Determine the [X, Y] coordinate at the center of the cell enclosing the given text.  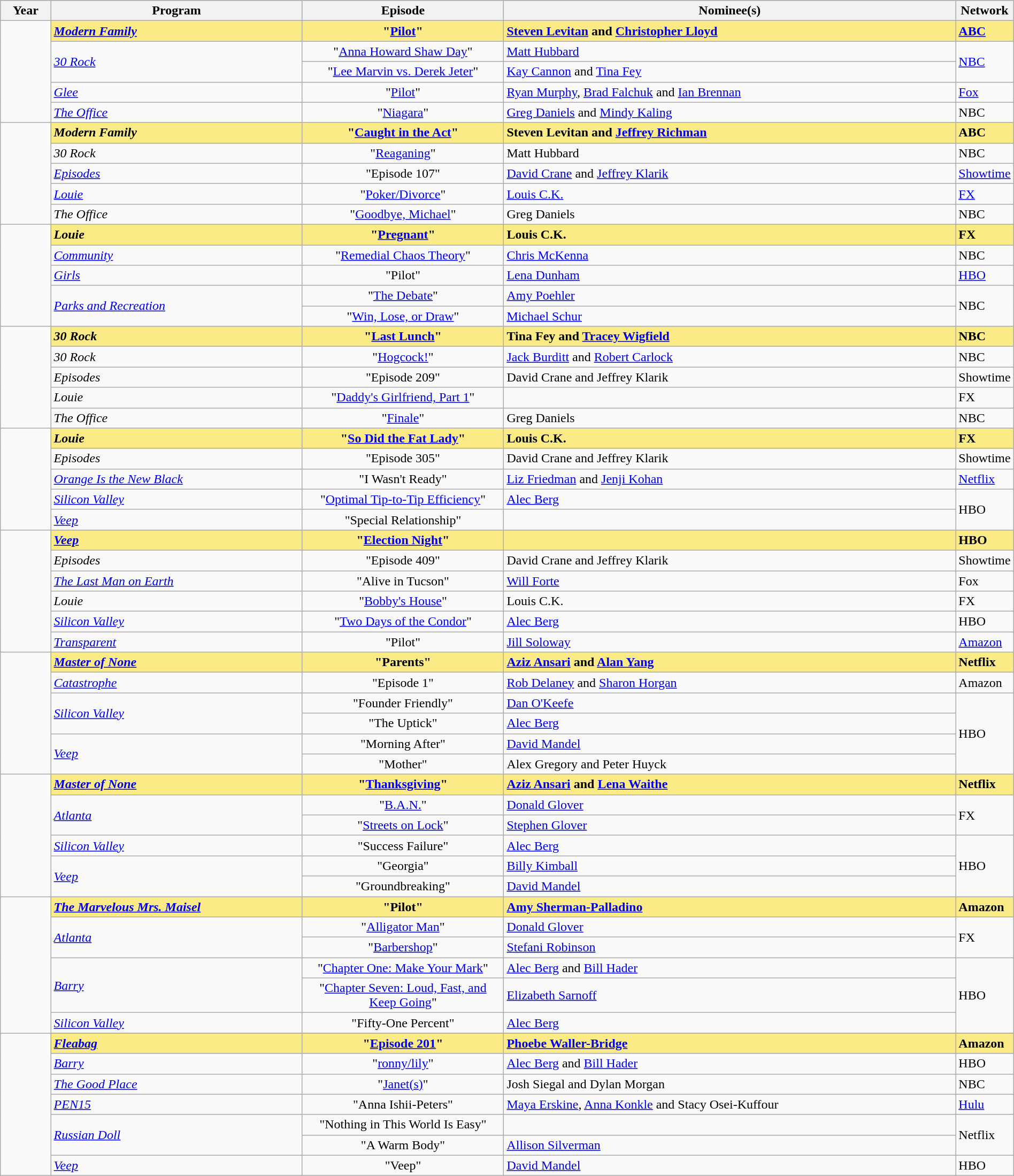
"Last Lunch" [403, 337]
"The Debate" [403, 296]
PEN15 [176, 1104]
"Goodbye, Michael" [403, 214]
"Thanksgiving" [403, 784]
Kay Cannon and Tina Fey [729, 72]
"Episode 209" [403, 377]
Aziz Ansari and Alan Yang [729, 662]
Tina Fey and Tracey Wigfield [729, 337]
"Janet(s)" [403, 1084]
"Episode 201" [403, 1043]
"Daddy's Girlfriend, Part 1" [403, 398]
"Pregnant" [403, 234]
"A Warm Body" [403, 1145]
Fleabag [176, 1043]
"Founder Friendly" [403, 703]
Community [176, 255]
"Remedial Chaos Theory" [403, 255]
"Hogcock!" [403, 357]
"Episode 1" [403, 683]
"Chapter Seven: Loud, Fast, and Keep Going" [403, 995]
"Chapter One: Make Your Mark" [403, 968]
"So Did the Fat Lady" [403, 438]
"Nothing in This World Is Easy" [403, 1125]
"Anna Howard Shaw Day" [403, 51]
"Morning After" [403, 744]
"Caught in the Act" [403, 133]
Billy Kimball [729, 866]
Josh Siegal and Dylan Morgan [729, 1084]
Amy Sherman-Palladino [729, 907]
"Anna Ishii-Peters" [403, 1104]
"Niagara" [403, 112]
Elizabeth Sarnoff [729, 995]
"Success Failure" [403, 845]
Girls [176, 276]
"ronny/lily" [403, 1064]
The Marvelous Mrs. Maisel [176, 907]
"Veep" [403, 1165]
Alex Gregory and Peter Huyck [729, 764]
Stefani Robinson [729, 948]
"Lee Marvin vs. Derek Jeter" [403, 72]
Dan O'Keefe [729, 703]
Hulu [985, 1104]
"Barbershop" [403, 948]
"I Wasn't Ready" [403, 479]
The Last Man on Earth [176, 581]
Will Forte [729, 581]
"Episode 305" [403, 459]
Steven Levitan and Christopher Lloyd [729, 31]
Ryan Murphy, Brad Falchuk and Ian Brennan [729, 92]
Russian Doll [176, 1135]
"Election Night" [403, 540]
Chris McKenna [729, 255]
Stephen Glover [729, 825]
"Groundbreaking" [403, 886]
Lena Dunham [729, 276]
"Parents" [403, 662]
Phoebe Waller-Bridge [729, 1043]
"Georgia" [403, 866]
Orange Is the New Black [176, 479]
Glee [176, 92]
Network [985, 11]
"Bobby's House" [403, 601]
Nominee(s) [729, 11]
Allison Silverman [729, 1145]
Steven Levitan and Jeffrey Richman [729, 133]
Jill Soloway [729, 642]
Aziz Ansari and Lena Waithe [729, 784]
Rob Delaney and Sharon Horgan [729, 683]
"Streets on Lock" [403, 825]
Greg Daniels and Mindy Kaling [729, 112]
Parks and Recreation [176, 306]
"Episode 409" [403, 560]
"Reaganing" [403, 153]
"Special Relationship" [403, 520]
"Two Days of the Condor" [403, 622]
Liz Friedman and Jenji Kohan [729, 479]
Maya Erskine, Anna Konkle and Stacy Osei-Kuffour [729, 1104]
"Optimal Tip-to-Tip Efficiency" [403, 499]
"The Uptick" [403, 723]
"Mother" [403, 764]
"Finale" [403, 418]
Catastrophe [176, 683]
Michael Schur [729, 316]
"B.A.N." [403, 805]
"Alive in Tucson" [403, 581]
Year [26, 11]
"Poker/Divorce" [403, 194]
Program [176, 11]
"Alligator Man" [403, 927]
"Fifty-One Percent" [403, 1023]
Amy Poehler [729, 296]
"Episode 107" [403, 173]
"Win, Lose, or Draw" [403, 316]
Transparent [176, 642]
Episode [403, 11]
The Good Place [176, 1084]
Jack Burditt and Robert Carlock [729, 357]
